Identify which cell holds the provided text, then report its [x, y] central coordinate. 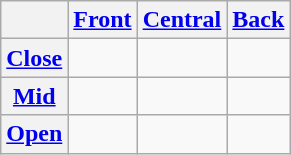
Back [258, 20]
Close [34, 58]
Open [34, 134]
Mid [34, 96]
Front [102, 20]
Central [182, 20]
